Find where the given text appears and provide that cell's center as (X, Y) coordinate. 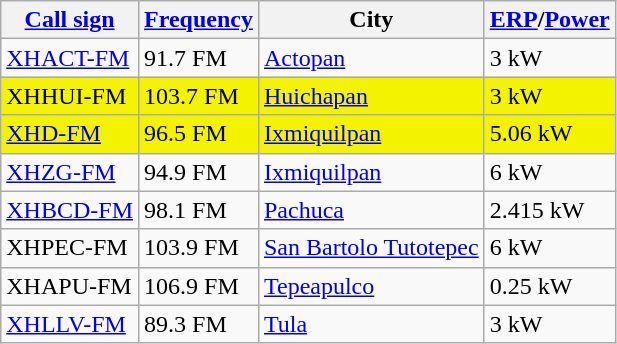
San Bartolo Tutotepec (371, 248)
XHHUI-FM (70, 96)
91.7 FM (199, 58)
106.9 FM (199, 286)
Tepeapulco (371, 286)
Tula (371, 324)
Call sign (70, 20)
Actopan (371, 58)
XHACT-FM (70, 58)
103.9 FM (199, 248)
Huichapan (371, 96)
103.7 FM (199, 96)
XHBCD-FM (70, 210)
XHPEC-FM (70, 248)
96.5 FM (199, 134)
0.25 kW (550, 286)
89.3 FM (199, 324)
Pachuca (371, 210)
2.415 kW (550, 210)
Frequency (199, 20)
5.06 kW (550, 134)
City (371, 20)
98.1 FM (199, 210)
94.9 FM (199, 172)
XHAPU-FM (70, 286)
XHZG-FM (70, 172)
XHD-FM (70, 134)
XHLLV-FM (70, 324)
ERP/Power (550, 20)
